Extract the (X, Y) coordinate from the center of the cell holding the provided text.  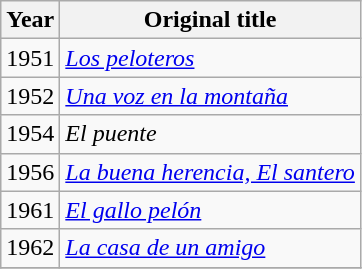
1952 (30, 96)
El gallo pelón (210, 210)
1961 (30, 210)
1951 (30, 58)
Una voz en la montaña (210, 96)
1956 (30, 172)
Los peloteros (210, 58)
Year (30, 20)
1962 (30, 248)
Original title (210, 20)
El puente (210, 134)
1954 (30, 134)
La casa de un amigo (210, 248)
La buena herencia, El santero (210, 172)
